Search for the cell housing the specified text and yield its [X, Y] center coordinate. 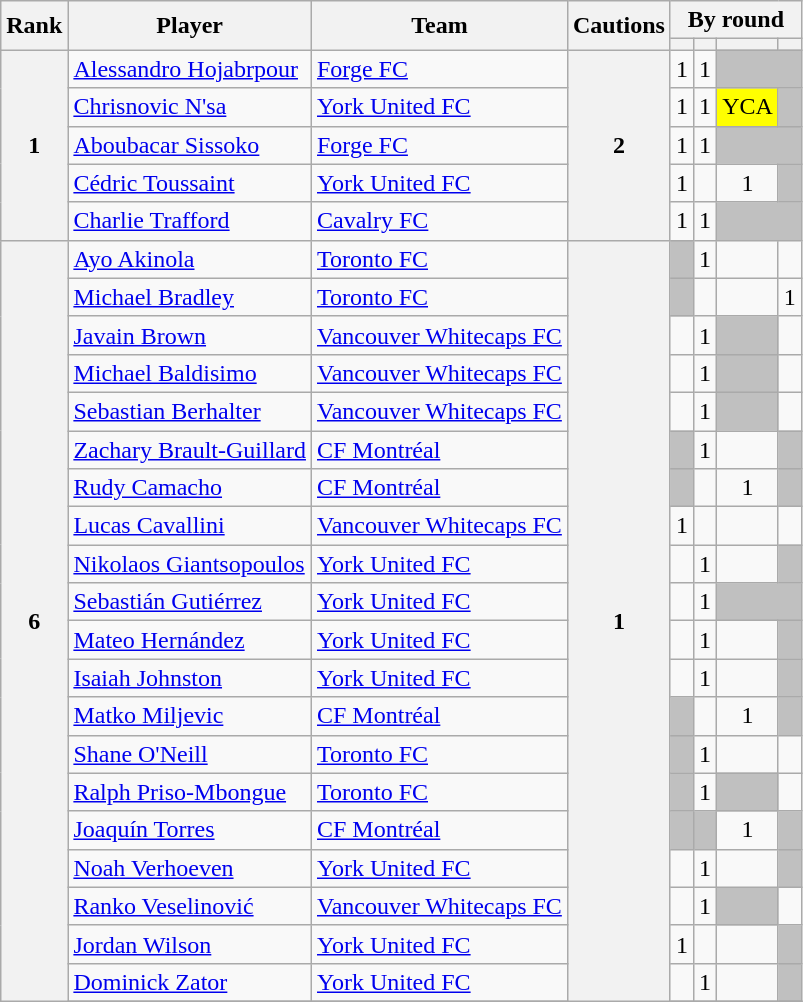
Lucas Cavallini [190, 526]
Aboubacar Sissoko [190, 145]
Javain Brown [190, 335]
Jordan Wilson [190, 944]
Zachary Brault-Guillard [190, 449]
Shane O'Neill [190, 754]
6 [34, 620]
Joaquín Torres [190, 830]
Team [439, 26]
2 [618, 145]
Cavalry FC [439, 221]
Rank [34, 26]
Dominick Zator [190, 982]
Michael Bradley [190, 297]
Ayo Akinola [190, 259]
Matko Miljevic [190, 716]
By round [736, 20]
Alessandro Hojabrpour [190, 69]
Player [190, 26]
Sebastian Berhalter [190, 411]
Isaiah Johnston [190, 678]
Ranko Veselinović [190, 906]
Ralph Priso-Mbongue [190, 792]
Charlie Trafford [190, 221]
Sebastián Gutiérrez [190, 602]
Nikolaos Giantsopoulos [190, 564]
Noah Verhoeven [190, 868]
Cédric Toussaint [190, 183]
Cautions [618, 26]
YCA [748, 107]
Chrisnovic N'sa [190, 107]
Mateo Hernández [190, 640]
Michael Baldisimo [190, 373]
Rudy Camacho [190, 488]
